Pinpoint the cell where the given text exists, returning its (X, Y) midpoint coordinate. 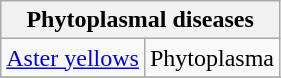
Aster yellows (73, 58)
Phytoplasmal diseases (140, 20)
Phytoplasma (212, 58)
